For the text-containing cell, return its midpoint in [x, y] coordinate format. 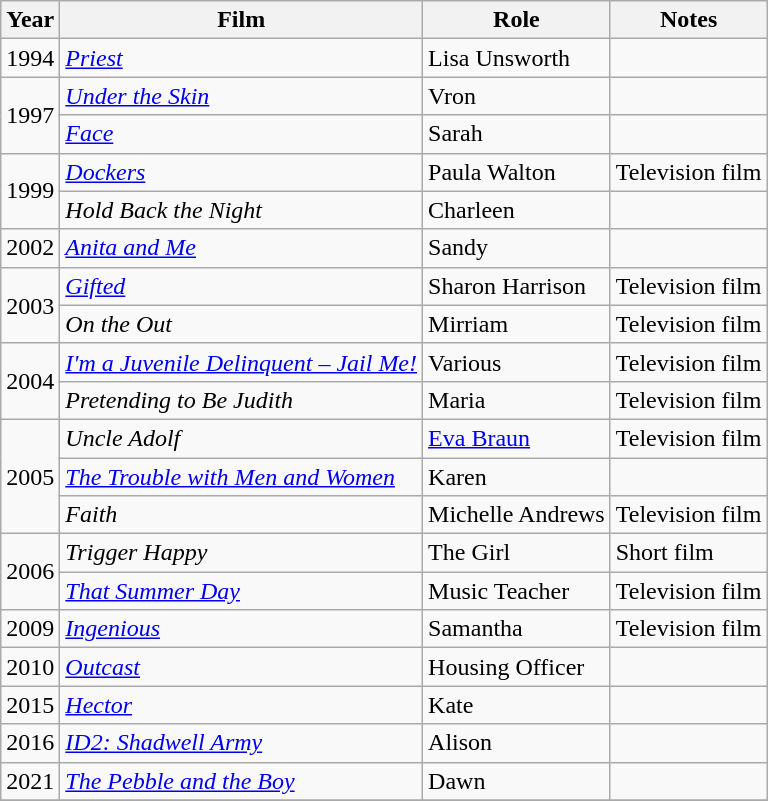
Hector [242, 705]
Various [517, 362]
Face [242, 134]
I'm a Juvenile Delinquent – Jail Me! [242, 362]
Under the Skin [242, 96]
Trigger Happy [242, 553]
Ingenious [242, 629]
Karen [517, 477]
Mirriam [517, 324]
Gifted [242, 286]
The Trouble with Men and Women [242, 477]
2009 [30, 629]
2002 [30, 248]
On the Out [242, 324]
2010 [30, 667]
Dockers [242, 172]
Anita and Me [242, 248]
That Summer Day [242, 591]
2005 [30, 476]
Dawn [517, 781]
Kate [517, 705]
Pretending to Be Judith [242, 400]
Alison [517, 743]
Charleen [517, 210]
2004 [30, 381]
Short film [688, 553]
2006 [30, 572]
Music Teacher [517, 591]
Priest [242, 58]
Sarah [517, 134]
Role [517, 20]
Year [30, 20]
Paula Walton [517, 172]
1999 [30, 191]
Housing Officer [517, 667]
ID2: Shadwell Army [242, 743]
Michelle Andrews [517, 515]
Vron [517, 96]
Sandy [517, 248]
Eva Braun [517, 438]
Notes [688, 20]
Samantha [517, 629]
Hold Back the Night [242, 210]
1994 [30, 58]
The Pebble and the Boy [242, 781]
Outcast [242, 667]
1997 [30, 115]
Maria [517, 400]
2016 [30, 743]
2003 [30, 305]
Sharon Harrison [517, 286]
Faith [242, 515]
Uncle Adolf [242, 438]
The Girl [517, 553]
2015 [30, 705]
2021 [30, 781]
Film [242, 20]
Lisa Unsworth [517, 58]
